Capture the cell that displays the provided text and extract its (x, y) central coordinate. 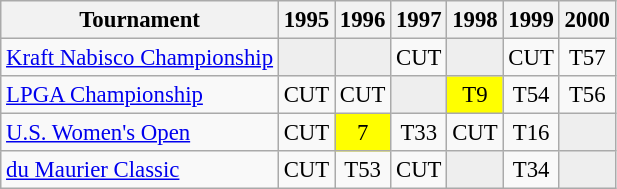
1998 (475, 20)
du Maurier Classic (140, 170)
U.S. Women's Open (140, 133)
7 (363, 133)
Kraft Nabisco Championship (140, 58)
1996 (363, 20)
T9 (475, 95)
T33 (419, 133)
LPGA Championship (140, 95)
T16 (531, 133)
2000 (587, 20)
T34 (531, 170)
T54 (531, 95)
T57 (587, 58)
T56 (587, 95)
1999 (531, 20)
1997 (419, 20)
T53 (363, 170)
Tournament (140, 20)
1995 (306, 20)
